Provide the (x, y) coordinate of the cell's center where the given text is located.  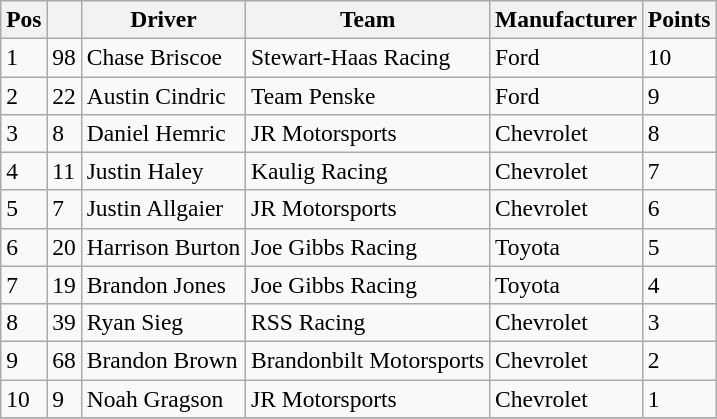
Chase Briscoe (163, 57)
Austin Cindric (163, 95)
Justin Haley (163, 171)
Noah Gragson (163, 398)
Driver (163, 19)
Daniel Hemric (163, 133)
19 (64, 285)
Harrison Burton (163, 247)
RSS Racing (368, 322)
Team (368, 19)
Ryan Sieg (163, 322)
Justin Allgaier (163, 209)
68 (64, 360)
Brandon Brown (163, 360)
98 (64, 57)
Kaulig Racing (368, 171)
Brandon Jones (163, 285)
Pos (24, 19)
Team Penske (368, 95)
Manufacturer (566, 19)
22 (64, 95)
39 (64, 322)
Brandonbilt Motorsports (368, 360)
11 (64, 171)
Points (679, 19)
20 (64, 247)
Stewart-Haas Racing (368, 57)
